Search for the cell housing the specified text and yield its (x, y) center coordinate. 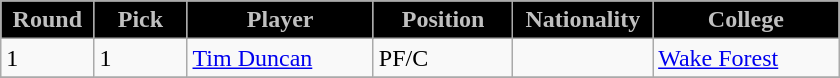
Pick (140, 20)
Round (48, 20)
PF/C (443, 58)
Position (443, 20)
Tim Duncan (280, 58)
Player (280, 20)
Nationality (583, 20)
College (746, 20)
Wake Forest (746, 58)
